For the text-containing cell, return its midpoint in (X, Y) coordinate format. 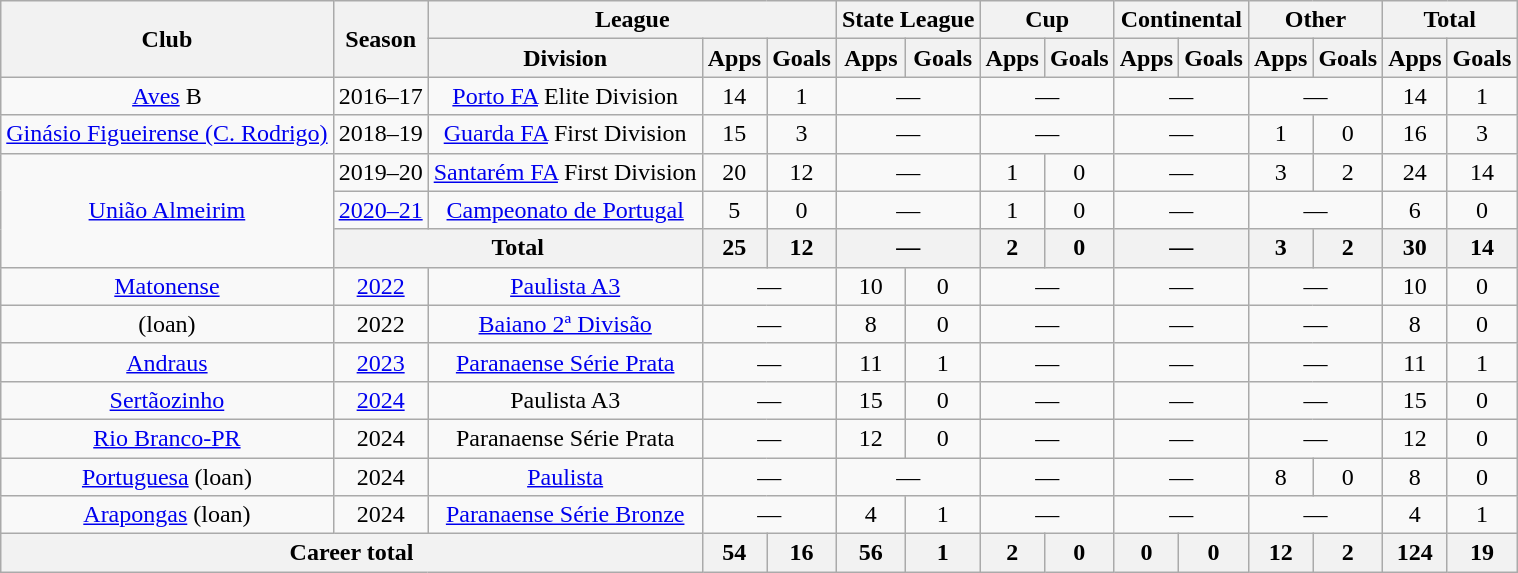
30 (1415, 248)
Paranaense Série Bronze (565, 515)
2016–17 (380, 96)
Sertãozinho (167, 400)
Campeonato de Portugal (565, 210)
56 (870, 553)
54 (734, 553)
Division (565, 58)
Porto FA Elite Division (565, 96)
Paulista (565, 477)
League (632, 20)
União Almeirim (167, 210)
2018–19 (380, 134)
Portuguesa (loan) (167, 477)
Other (1315, 20)
2019–20 (380, 172)
2023 (380, 362)
20 (734, 172)
Season (380, 39)
24 (1415, 172)
19 (1482, 553)
Career total (352, 553)
Aves B (167, 96)
Baiano 2ª Divisão (565, 324)
124 (1415, 553)
Continental (1181, 20)
Club (167, 39)
Rio Branco-PR (167, 438)
5 (734, 210)
Andraus (167, 362)
(loan) (167, 324)
6 (1415, 210)
25 (734, 248)
Santarém FA First Division (565, 172)
State League (908, 20)
Arapongas (loan) (167, 515)
2020–21 (380, 210)
Matonense (167, 286)
Guarda FA First Division (565, 134)
Cup (1047, 20)
Ginásio Figueirense (C. Rodrigo) (167, 134)
